Capture the cell that displays the provided text and extract its [x, y] central coordinate. 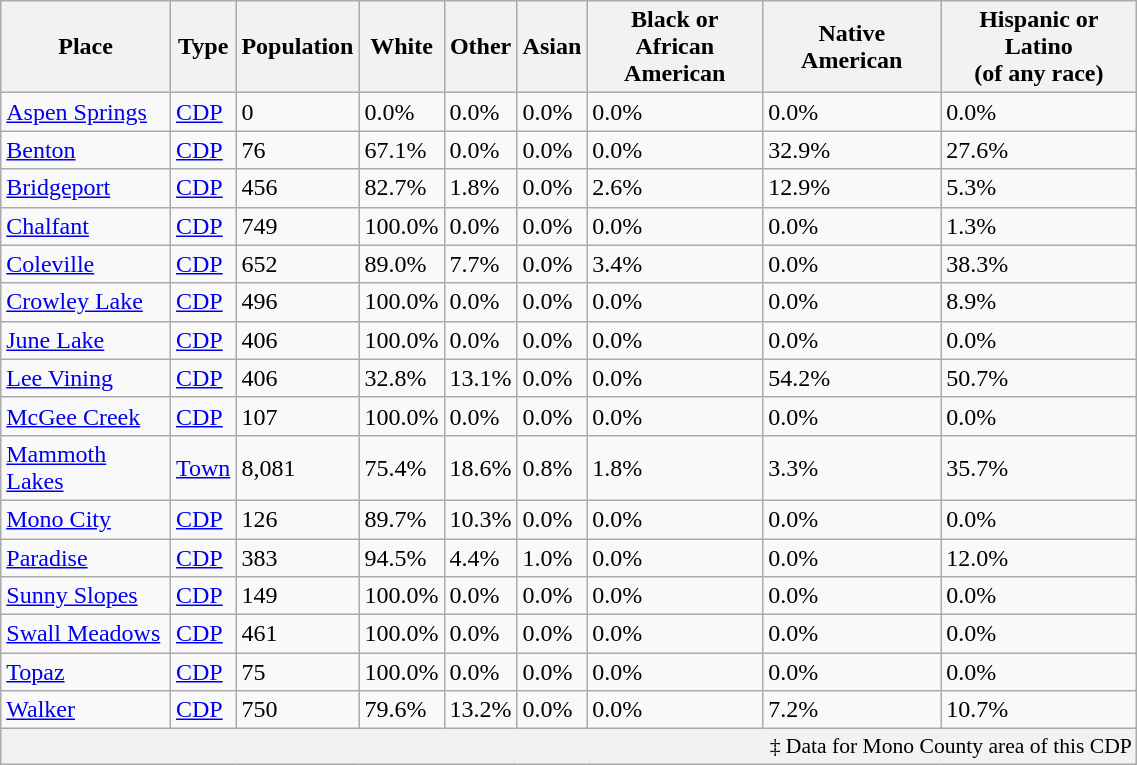
Paradise [86, 557]
Asian [552, 47]
82.7% [402, 188]
5.3% [1039, 188]
Walker [86, 710]
Hispanic or Latino(of any race) [1039, 47]
White [402, 47]
12.0% [1039, 557]
750 [298, 710]
10.7% [1039, 710]
Black or AfricanAmerican [675, 47]
10.3% [480, 519]
Sunny Slopes [86, 596]
Swall Meadows [86, 634]
13.1% [480, 378]
126 [298, 519]
149 [298, 596]
Topaz [86, 672]
0.8% [552, 468]
107 [298, 416]
67.1% [402, 150]
June Lake [86, 340]
Aspen Springs [86, 112]
Place [86, 47]
383 [298, 557]
7.2% [852, 710]
75.4% [402, 468]
79.6% [402, 710]
Lee Vining [86, 378]
749 [298, 226]
76 [298, 150]
50.7% [1039, 378]
1.3% [1039, 226]
0 [298, 112]
Coleville [86, 264]
32.8% [402, 378]
Population [298, 47]
‡ Data for Mono County area of this CDP [569, 747]
4.4% [480, 557]
Chalfant [86, 226]
Crowley Lake [86, 302]
27.6% [1039, 150]
Mono City [86, 519]
3.3% [852, 468]
89.7% [402, 519]
2.6% [675, 188]
Other [480, 47]
Bridgeport [86, 188]
38.3% [1039, 264]
Benton [86, 150]
35.7% [1039, 468]
496 [298, 302]
18.6% [480, 468]
3.4% [675, 264]
McGee Creek [86, 416]
32.9% [852, 150]
13.2% [480, 710]
Native American [852, 47]
461 [298, 634]
7.7% [480, 264]
8,081 [298, 468]
1.0% [552, 557]
89.0% [402, 264]
8.9% [1039, 302]
Town [202, 468]
652 [298, 264]
12.9% [852, 188]
94.5% [402, 557]
456 [298, 188]
Type [202, 47]
54.2% [852, 378]
75 [298, 672]
Mammoth Lakes [86, 468]
